Return (x, y) of the center of cell containing provided text 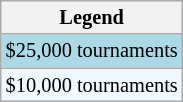
$10,000 tournaments (92, 85)
$25,000 tournaments (92, 51)
Legend (92, 17)
